Capture the cell that displays the provided text and extract its [x, y] central coordinate. 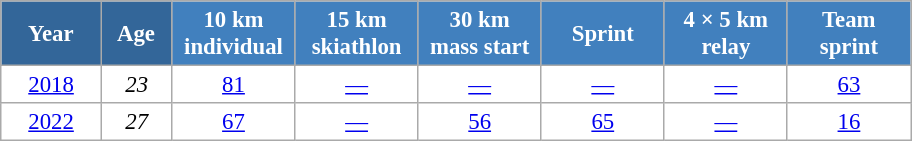
23 [136, 85]
Year [52, 34]
81 [234, 85]
2018 [52, 85]
65 [602, 122]
63 [848, 85]
Sprint [602, 34]
67 [234, 122]
27 [136, 122]
56 [480, 122]
4 × 5 km relay [726, 34]
2022 [52, 122]
16 [848, 122]
30 km mass start [480, 34]
10 km individual [234, 34]
Team sprint [848, 34]
15 km skiathlon [356, 34]
Age [136, 34]
